Locate the cell with the specified text and output its [x, y] center coordinate. 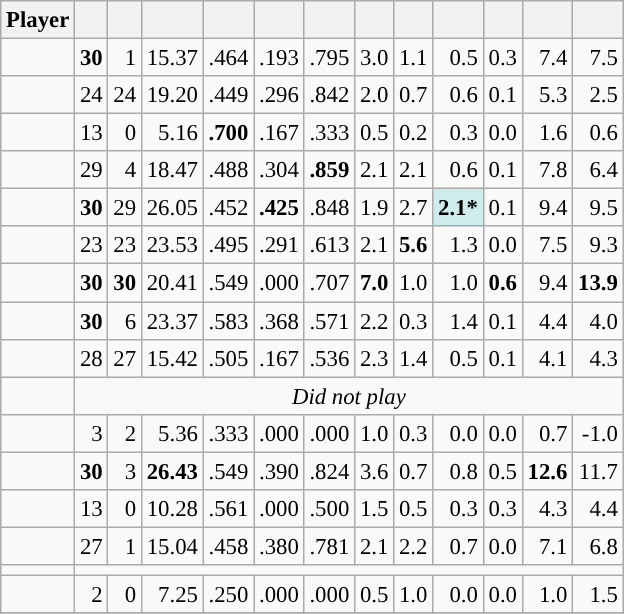
.848 [329, 208]
.824 [329, 471]
0.8 [458, 471]
4.0 [598, 321]
28 [92, 358]
.464 [228, 58]
12.6 [547, 471]
2.3 [374, 358]
23.37 [172, 321]
.571 [329, 321]
.707 [329, 283]
9.3 [598, 245]
.250 [228, 594]
5.36 [172, 433]
2.7 [414, 208]
.561 [228, 509]
.304 [279, 170]
2.5 [598, 95]
23.53 [172, 245]
7.4 [547, 58]
3.0 [374, 58]
0.2 [414, 133]
9.5 [598, 208]
7.0 [374, 283]
.368 [279, 321]
.505 [228, 358]
.795 [329, 58]
.781 [329, 546]
2.1* [458, 208]
3.6 [374, 471]
6.4 [598, 170]
.859 [329, 170]
7.8 [547, 170]
15.37 [172, 58]
5.6 [414, 245]
.390 [279, 471]
Did not play [350, 396]
10.28 [172, 509]
15.04 [172, 546]
19.20 [172, 95]
.583 [228, 321]
.700 [228, 133]
18.47 [172, 170]
.613 [329, 245]
.296 [279, 95]
.380 [279, 546]
Player [38, 20]
2.0 [374, 95]
20.41 [172, 283]
.495 [228, 245]
.449 [228, 95]
11.7 [598, 471]
.488 [228, 170]
.452 [228, 208]
26.05 [172, 208]
.193 [279, 58]
.536 [329, 358]
6 [124, 321]
1.9 [374, 208]
1.6 [547, 133]
26.43 [172, 471]
1.3 [458, 245]
.291 [279, 245]
.842 [329, 95]
7.25 [172, 594]
.458 [228, 546]
7.1 [547, 546]
.425 [279, 208]
15.42 [172, 358]
4 [124, 170]
1.1 [414, 58]
.500 [329, 509]
13.9 [598, 283]
5.3 [547, 95]
-1.0 [598, 433]
5.16 [172, 133]
4.1 [547, 358]
6.8 [598, 546]
